Return the (X, Y) coordinate for the center point of the cell that contains the specified text.  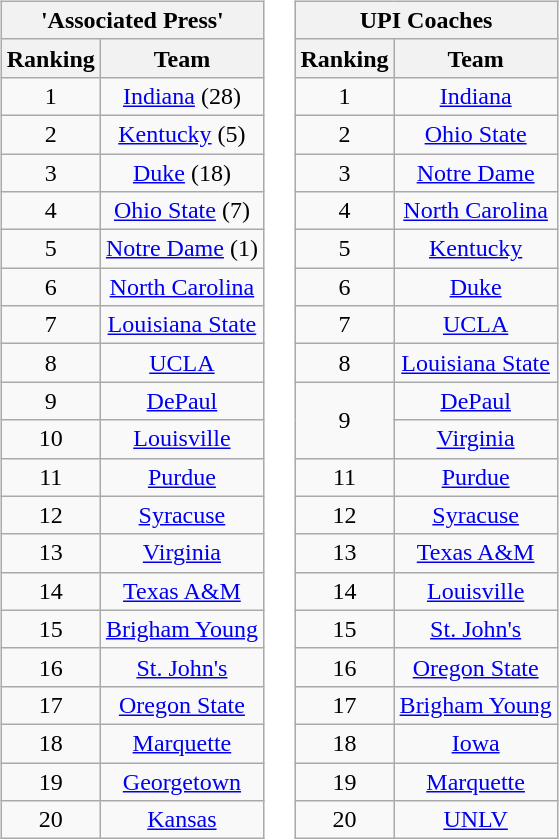
Kentucky (476, 249)
Indiana (476, 96)
Ohio State (476, 134)
UPI Coaches (426, 20)
'Associated Press' (132, 20)
Iowa (476, 743)
UNLV (476, 820)
Notre Dame (476, 173)
Kentucky (5) (182, 134)
Duke (18) (182, 173)
Ohio State (7) (182, 211)
Kansas (182, 820)
Notre Dame (1) (182, 249)
Duke (476, 287)
Georgetown (182, 781)
10 (50, 439)
Indiana (28) (182, 96)
